Provide the [x, y] coordinate of the cell's center where the given text is located.  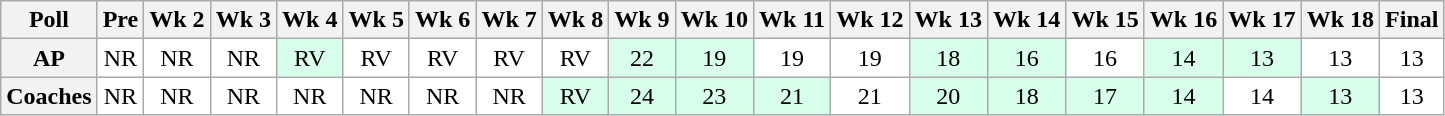
Pre [120, 20]
Wk 15 [1105, 20]
Wk 16 [1183, 20]
Wk 17 [1262, 20]
Poll [49, 20]
Final [1412, 20]
22 [642, 58]
Wk 5 [376, 20]
Coaches [49, 96]
Wk 13 [948, 20]
AP [49, 58]
Wk 9 [642, 20]
Wk 18 [1340, 20]
17 [1105, 96]
Wk 11 [792, 20]
Wk 3 [243, 20]
Wk 4 [310, 20]
Wk 8 [575, 20]
Wk 14 [1026, 20]
24 [642, 96]
20 [948, 96]
Wk 6 [442, 20]
Wk 10 [714, 20]
Wk 2 [177, 20]
Wk 7 [509, 20]
23 [714, 96]
Wk 12 [870, 20]
